For the text-containing cell, return its midpoint in [X, Y] coordinate format. 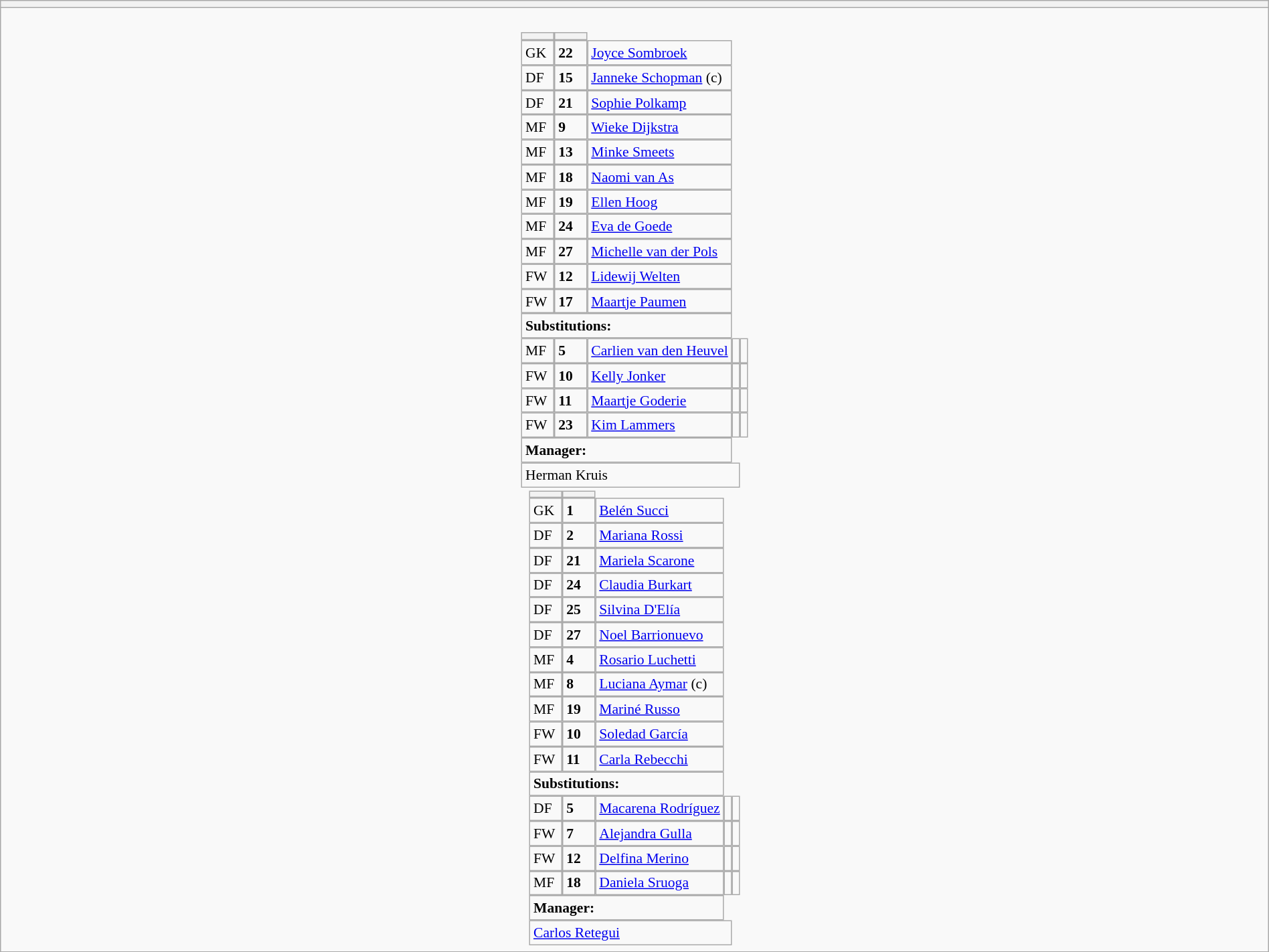
7 [578, 834]
Maartje Paumen [659, 301]
Carlien van den Heuvel [659, 351]
Noel Barrionuevo [659, 634]
Luciana Aymar (c) [659, 684]
Eva de Goede [659, 226]
Sophie Polkamp [659, 103]
4 [578, 660]
Daniela Sruoga [659, 883]
Kelly Jonker [659, 376]
17 [570, 301]
Naomi van As [659, 177]
Kim Lammers [659, 425]
Soledad García [659, 735]
Carla Rebecchi [659, 759]
1 [578, 510]
Janneke Schopman (c) [659, 78]
Minke Smeets [659, 153]
Wieke Dijkstra [659, 127]
25 [578, 610]
Maartje Goderie [659, 400]
Joyce Sombroek [659, 52]
Rosario Luchetti [659, 660]
Claudia Burkart [659, 585]
Mariné Russo [659, 709]
Alejandra Gulla [659, 834]
Mariana Rossi [659, 535]
Delfina Merino [659, 858]
2 [578, 535]
Silvina D'Elía [659, 610]
9 [570, 127]
Lidewij Welten [659, 276]
Herman Kruis [630, 475]
Ellen Hoog [659, 202]
13 [570, 153]
23 [570, 425]
15 [570, 78]
22 [570, 52]
Michelle van der Pols [659, 252]
Belén Succi [659, 510]
8 [578, 684]
Carlos Retegui [630, 933]
Macarena Rodríguez [659, 808]
Mariela Scarone [659, 561]
